Determine the (x, y) coordinate at the center of the cell enclosing the given text.  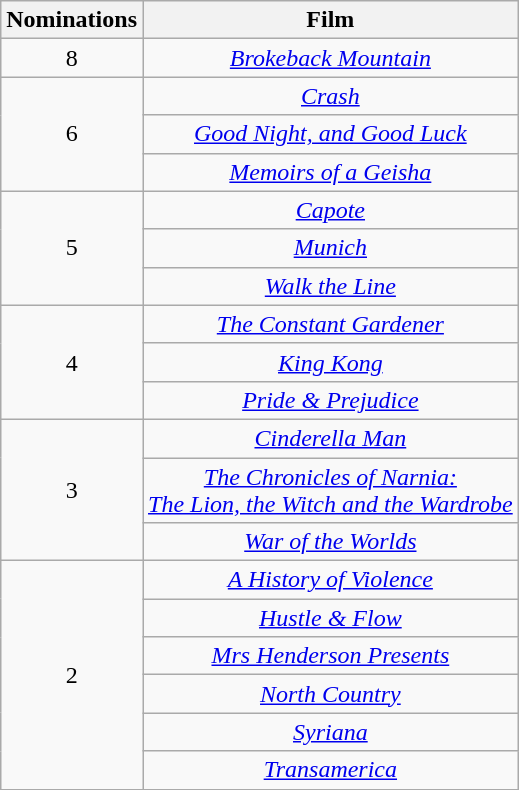
The Constant Gardener (330, 324)
2 (72, 675)
Cinderella Man (330, 438)
North Country (330, 694)
Film (330, 20)
Transamerica (330, 770)
Mrs Henderson Presents (330, 656)
Nominations (72, 20)
King Kong (330, 362)
Hustle & Flow (330, 618)
Capote (330, 210)
Good Night, and Good Luck (330, 134)
A History of Violence (330, 580)
Crash (330, 96)
Brokeback Mountain (330, 58)
6 (72, 134)
5 (72, 248)
Munich (330, 248)
3 (72, 490)
Memoirs of a Geisha (330, 172)
8 (72, 58)
War of the Worlds (330, 542)
The Chronicles of Narnia:The Lion, the Witch and the Wardrobe (330, 490)
Walk the Line (330, 286)
4 (72, 362)
Pride & Prejudice (330, 400)
Syriana (330, 732)
